Detect which cell encompasses the target text, then output its [X, Y] center coordinate. 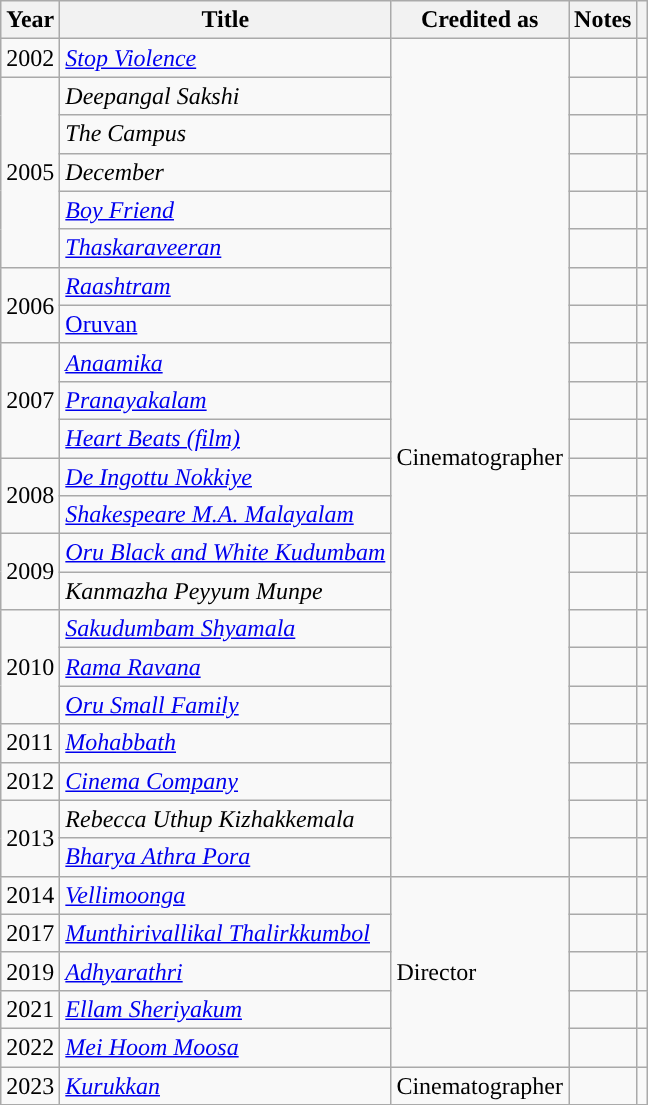
2008 [30, 496]
2019 [30, 971]
2021 [30, 1009]
Kurukkan [226, 1085]
Oru Small Family [226, 705]
Rama Ravana [226, 667]
Stop Violence [226, 58]
Munthirivallikal Thalirkkumbol [226, 933]
2014 [30, 895]
2010 [30, 667]
Oruvan [226, 324]
Cinema Company [226, 781]
Rebecca Uthup Kizhakkemala [226, 819]
Year [30, 20]
Shakespeare M.A. Malayalam [226, 515]
2011 [30, 743]
2007 [30, 400]
Raashtram [226, 286]
Credited as [480, 20]
Kanmazha Peyyum Munpe [226, 591]
Anaamika [226, 362]
2012 [30, 781]
Adhyarathri [226, 971]
2017 [30, 933]
Heart Beats (film) [226, 438]
Sakudumbam Shyamala [226, 629]
2013 [30, 838]
Pranayakalam [226, 400]
Bharya Athra Pora [226, 857]
2005 [30, 172]
Director [480, 971]
De Ingottu Nokkiye [226, 477]
Thaskaraveeran [226, 248]
December [226, 172]
Notes [603, 20]
Oru Black and White Kudumbam [226, 553]
2009 [30, 572]
The Campus [226, 134]
2022 [30, 1047]
Vellimoonga [226, 895]
Ellam Sheriyakum [226, 1009]
2002 [30, 58]
Boy Friend [226, 210]
Deepangal Sakshi [226, 96]
Mei Hoom Moosa [226, 1047]
Mohabbath [226, 743]
2023 [30, 1085]
2006 [30, 305]
Title [226, 20]
